Return (X, Y) of the center of cell containing provided text 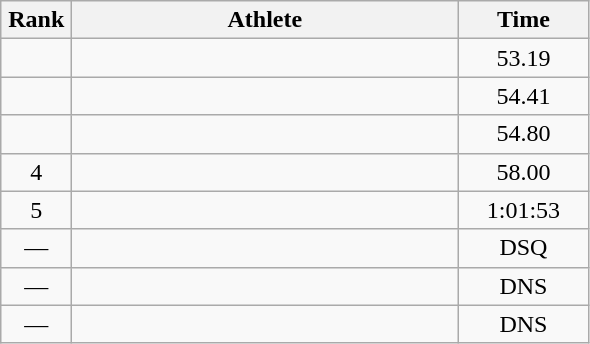
Rank (36, 20)
54.80 (524, 134)
53.19 (524, 58)
DSQ (524, 248)
1:01:53 (524, 210)
Athlete (265, 20)
58.00 (524, 172)
4 (36, 172)
54.41 (524, 96)
5 (36, 210)
Time (524, 20)
